Capture the cell that displays the provided text and extract its [x, y] central coordinate. 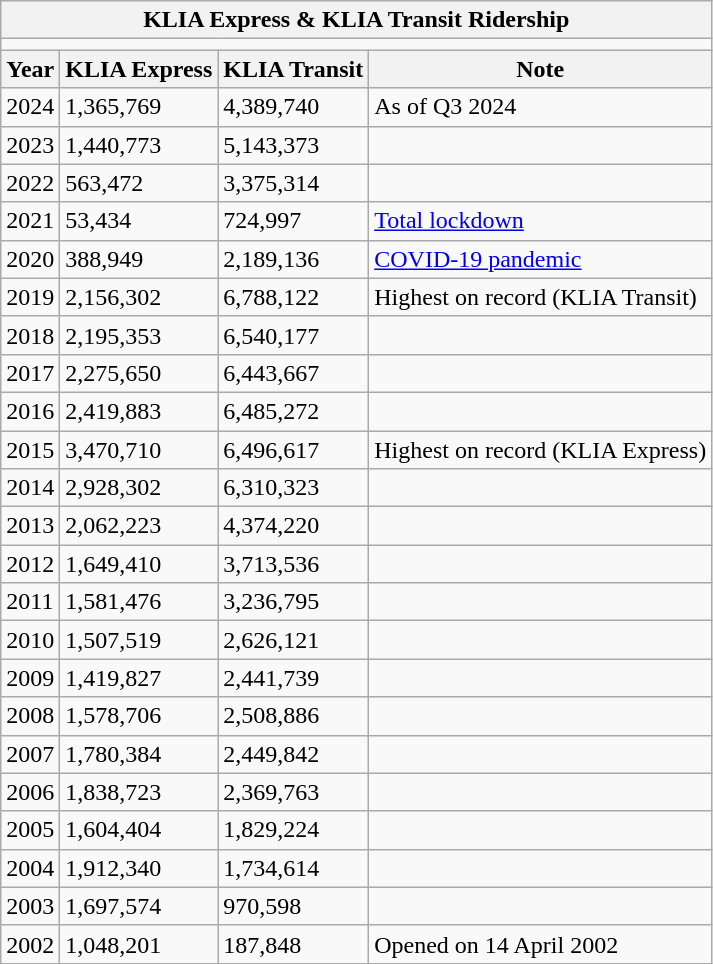
Opened on 14 April 2002 [540, 944]
1,829,224 [294, 830]
2,449,842 [294, 754]
2011 [30, 602]
3,470,710 [139, 449]
2,195,353 [139, 335]
2015 [30, 449]
2010 [30, 640]
2,626,121 [294, 640]
2,189,136 [294, 259]
KLIA Express [139, 69]
As of Q3 2024 [540, 107]
1,581,476 [139, 602]
KLIA Express & KLIA Transit Ridership [356, 20]
53,434 [139, 221]
5,143,373 [294, 145]
1,780,384 [139, 754]
2007 [30, 754]
2,275,650 [139, 373]
1,578,706 [139, 716]
563,472 [139, 183]
Year [30, 69]
6,496,617 [294, 449]
1,697,574 [139, 906]
3,236,795 [294, 602]
2005 [30, 830]
6,788,122 [294, 297]
3,713,536 [294, 564]
970,598 [294, 906]
KLIA Transit [294, 69]
1,507,519 [139, 640]
2022 [30, 183]
2014 [30, 488]
1,912,340 [139, 868]
6,485,272 [294, 411]
724,997 [294, 221]
2009 [30, 678]
2017 [30, 373]
1,440,773 [139, 145]
2,419,883 [139, 411]
2003 [30, 906]
COVID-19 pandemic [540, 259]
Highest on record (KLIA Transit) [540, 297]
2020 [30, 259]
6,540,177 [294, 335]
2006 [30, 792]
2,508,886 [294, 716]
1,419,827 [139, 678]
2023 [30, 145]
1,604,404 [139, 830]
2,156,302 [139, 297]
2016 [30, 411]
6,310,323 [294, 488]
6,443,667 [294, 373]
1,734,614 [294, 868]
3,375,314 [294, 183]
2021 [30, 221]
2,062,223 [139, 526]
1,838,723 [139, 792]
388,949 [139, 259]
187,848 [294, 944]
2,369,763 [294, 792]
Note [540, 69]
2002 [30, 944]
1,649,410 [139, 564]
2024 [30, 107]
2,928,302 [139, 488]
1,365,769 [139, 107]
2004 [30, 868]
4,389,740 [294, 107]
4,374,220 [294, 526]
2008 [30, 716]
2012 [30, 564]
2018 [30, 335]
Total lockdown [540, 221]
2019 [30, 297]
2013 [30, 526]
2,441,739 [294, 678]
1,048,201 [139, 944]
Highest on record (KLIA Express) [540, 449]
